Extract the (x, y) coordinate from the center of the cell holding the provided text.  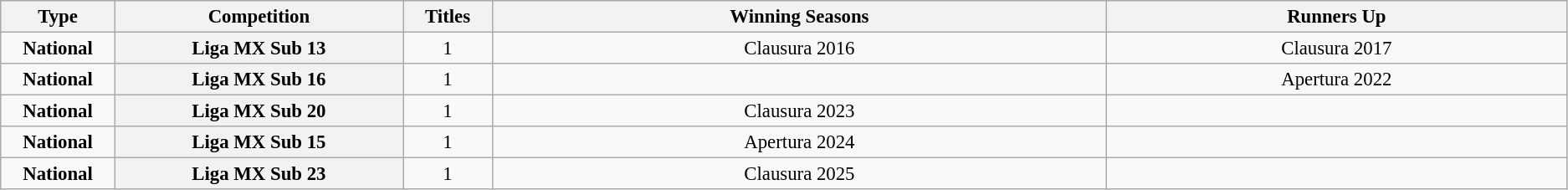
Liga MX Sub 16 (259, 80)
Clausura 2016 (800, 49)
Clausura 2017 (1336, 49)
Clausura 2023 (800, 111)
Liga MX Sub 13 (259, 49)
Liga MX Sub 15 (259, 142)
Titles (448, 17)
Clausura 2025 (800, 174)
Liga MX Sub 23 (259, 174)
Winning Seasons (800, 17)
Liga MX Sub 20 (259, 111)
Apertura 2022 (1336, 80)
Type (59, 17)
Apertura 2024 (800, 142)
Competition (259, 17)
Runners Up (1336, 17)
